Pinpoint the cell where the given text exists, returning its [X, Y] midpoint coordinate. 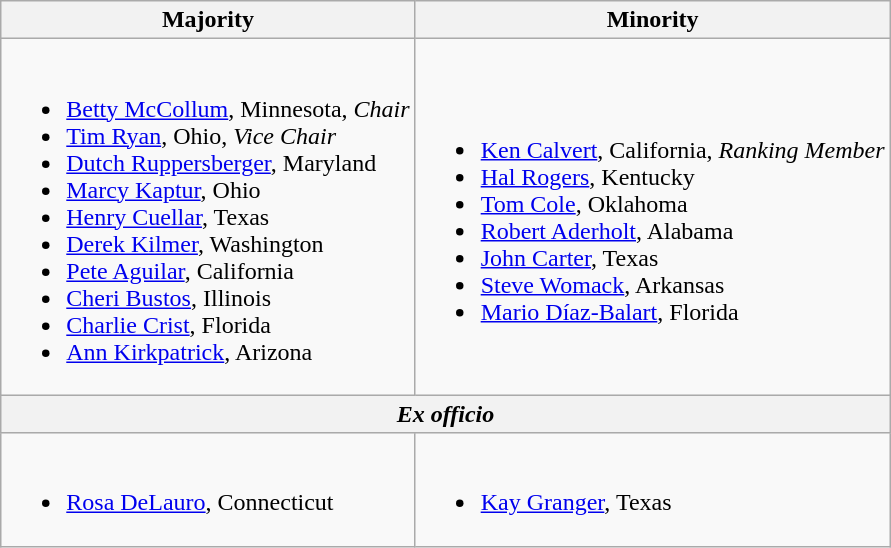
Rosa DeLauro, Connecticut [208, 490]
Minority [652, 20]
Kay Granger, Texas [652, 490]
Majority [208, 20]
Ex officio [446, 414]
